Extract the [X, Y] coordinate from the center of the cell holding the provided text.  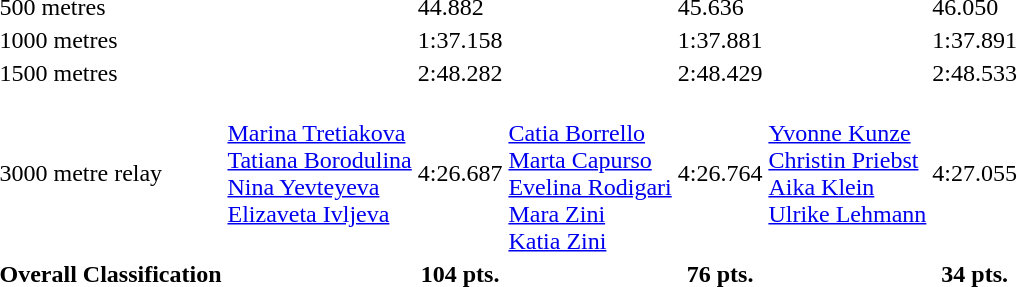
1:37.158 [460, 40]
Catia BorrelloMarta CapursoEvelina RodigariMara ZiniKatia Zini [590, 174]
Marina TretiakovaTatiana BorodulinaNina YevteyevaElizaveta Ivljeva [320, 174]
2:48.282 [460, 73]
2:48.429 [720, 73]
Yvonne KunzeChristin PriebstAika KleinUlrike Lehmann [848, 174]
4:26.687 [460, 174]
1:37.881 [720, 40]
4:26.764 [720, 174]
